Capture the cell that displays the provided text and extract its (X, Y) central coordinate. 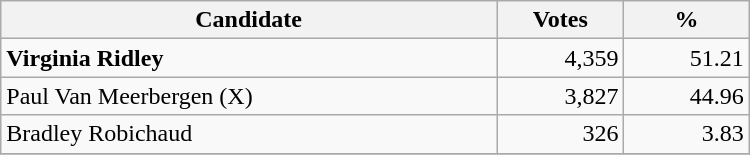
51.21 (686, 58)
Bradley Robichaud (249, 134)
Votes (560, 20)
Candidate (249, 20)
Paul Van Meerbergen (X) (249, 96)
3.83 (686, 134)
44.96 (686, 96)
4,359 (560, 58)
% (686, 20)
Virginia Ridley (249, 58)
3,827 (560, 96)
326 (560, 134)
